Identify which cell holds the provided text, then report its (x, y) central coordinate. 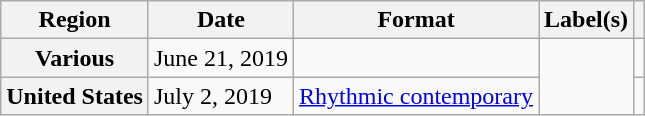
Various (75, 58)
United States (75, 96)
Date (220, 20)
July 2, 2019 (220, 96)
June 21, 2019 (220, 58)
Format (416, 20)
Rhythmic contemporary (416, 96)
Label(s) (586, 20)
Region (75, 20)
